Provide the [x, y] coordinate of the cell's center where the given text is located.  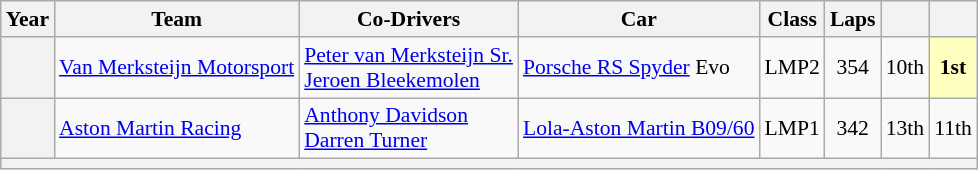
Lola-Aston Martin B09/60 [639, 128]
Class [792, 19]
Van Merksteijn Motorsport [176, 68]
13th [906, 128]
10th [906, 68]
342 [853, 128]
Year [28, 19]
354 [853, 68]
Laps [853, 19]
Team [176, 19]
LMP2 [792, 68]
Porsche RS Spyder Evo [639, 68]
11th [953, 128]
Aston Martin Racing [176, 128]
1st [953, 68]
LMP1 [792, 128]
Co-Drivers [408, 19]
Anthony Davidson Darren Turner [408, 128]
Car [639, 19]
Peter van Merksteijn Sr. Jeroen Bleekemolen [408, 68]
